Locate the cell with the specified text and output its (x, y) center coordinate. 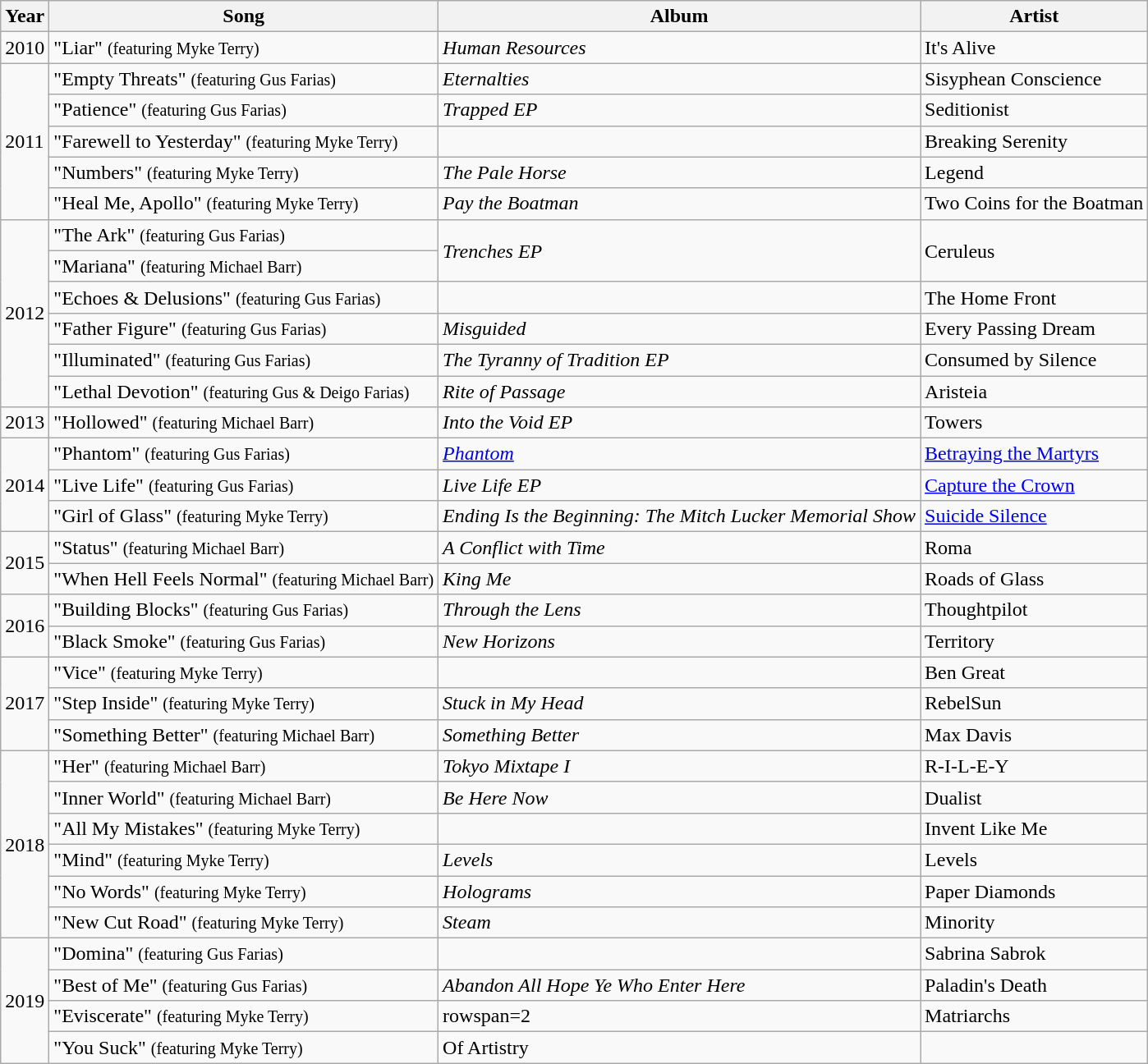
2010 (25, 48)
"Building Blocks" (featuring Gus Farias) (244, 610)
Abandon All Hope Ye Who Enter Here (680, 985)
Thoughtpilot (1035, 610)
"Liar" (featuring Myke Terry) (244, 48)
2018 (25, 844)
"Mariana" (featuring Michael Barr) (244, 266)
Sisyphean Conscience (1035, 79)
"Eviscerate" (featuring Myke Terry) (244, 1016)
The Pale Horse (680, 172)
"Inner World" (featuring Michael Barr) (244, 797)
Paladin's Death (1035, 985)
R-I-L-E-Y (1035, 766)
"Empty Threats" (featuring Gus Farias) (244, 79)
2014 (25, 485)
Ceruleus (1035, 250)
Consumed by Silence (1035, 360)
rowspan=2 (680, 1016)
"Patience" (featuring Gus Farias) (244, 110)
King Me (680, 579)
"Hollowed" (featuring Michael Barr) (244, 423)
"Echoes & Delusions" (featuring Gus Farias) (244, 297)
Trapped EP (680, 110)
"Vice" (featuring Myke Terry) (244, 672)
"New Cut Road" (featuring Myke Terry) (244, 923)
Dualist (1035, 797)
Into the Void EP (680, 423)
Eternalties (680, 79)
2017 (25, 704)
Ben Great (1035, 672)
New Horizons (680, 641)
"Lethal Devotion" (featuring Gus & Deigo Farias) (244, 392)
Stuck in My Head (680, 704)
2019 (25, 1001)
"Illuminated" (featuring Gus Farias) (244, 360)
Max Davis (1035, 735)
Album (680, 16)
Tokyo Mixtape I (680, 766)
"Best of Me" (featuring Gus Farias) (244, 985)
"Father Figure" (featuring Gus Farias) (244, 328)
Invent Like Me (1035, 828)
"Live Life" (featuring Gus Farias) (244, 485)
2016 (25, 626)
Suicide Silence (1035, 516)
Of Artistry (680, 1048)
Matriarchs (1035, 1016)
Breaking Serenity (1035, 141)
"Farewell to Yesterday" (featuring Myke Terry) (244, 141)
Roma (1035, 548)
2011 (25, 141)
"No Words" (featuring Myke Terry) (244, 891)
Paper Diamonds (1035, 891)
The Home Front (1035, 297)
2013 (25, 423)
Live Life EP (680, 485)
Through the Lens (680, 610)
It's Alive (1035, 48)
"Phantom" (featuring Gus Farias) (244, 454)
"Status" (featuring Michael Barr) (244, 548)
Roads of Glass (1035, 579)
Holograms (680, 891)
Two Coins for the Boatman (1035, 204)
Minority (1035, 923)
"Step Inside" (featuring Myke Terry) (244, 704)
Steam (680, 923)
Seditionist (1035, 110)
Betraying the Martyrs (1035, 454)
Legend (1035, 172)
"Something Better" (featuring Michael Barr) (244, 735)
Be Here Now (680, 797)
2012 (25, 313)
"When Hell Feels Normal" (featuring Michael Barr) (244, 579)
"Numbers" (featuring Myke Terry) (244, 172)
"The Ark" (featuring Gus Farias) (244, 235)
"Girl of Glass" (featuring Myke Terry) (244, 516)
Year (25, 16)
"All My Mistakes" (featuring Myke Terry) (244, 828)
RebelSun (1035, 704)
The Tyranny of Tradition EP (680, 360)
"Her" (featuring Michael Barr) (244, 766)
2015 (25, 563)
Rite of Passage (680, 392)
Capture the Crown (1035, 485)
Misguided (680, 328)
Towers (1035, 423)
Song (244, 16)
Trenches EP (680, 250)
Ending Is the Beginning: The Mitch Lucker Memorial Show (680, 516)
Sabrina Sabrok (1035, 954)
"Heal Me, Apollo" (featuring Myke Terry) (244, 204)
Artist (1035, 16)
"Domina" (featuring Gus Farias) (244, 954)
A Conflict with Time (680, 548)
Something Better (680, 735)
Aristeia (1035, 392)
Human Resources (680, 48)
"You Suck" (featuring Myke Terry) (244, 1048)
Phantom (680, 454)
Territory (1035, 641)
"Black Smoke" (featuring Gus Farias) (244, 641)
Every Passing Dream (1035, 328)
"Mind" (featuring Myke Terry) (244, 860)
Pay the Boatman (680, 204)
